Extract the [X, Y] coordinate from the center of the cell holding the provided text.  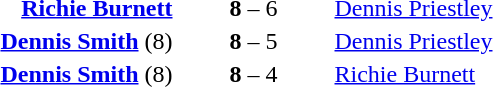
8 – 5 [254, 41]
